Provide the [X, Y] coordinate of the cell's center where the given text is located.  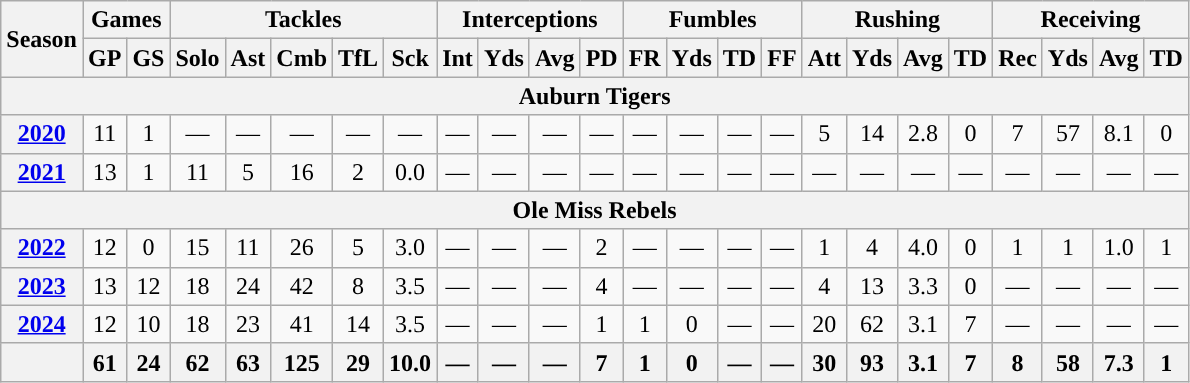
Att [824, 58]
1.0 [1118, 248]
41 [302, 324]
63 [248, 362]
Receiving [1091, 20]
Rec [1018, 58]
7.3 [1118, 362]
93 [872, 362]
Solo [198, 58]
16 [302, 172]
57 [1068, 134]
2021 [42, 172]
Interceptions [530, 20]
GS [148, 58]
3.0 [410, 248]
42 [302, 286]
Season [42, 39]
29 [358, 362]
2024 [42, 324]
58 [1068, 362]
GP [104, 58]
2.8 [924, 134]
Tackles [304, 20]
4.0 [924, 248]
Games [126, 20]
8.1 [1118, 134]
30 [824, 362]
FR [644, 58]
Int [458, 58]
23 [248, 324]
FF [782, 58]
2023 [42, 286]
Ole Miss Rebels [595, 210]
10.0 [410, 362]
Sck [410, 58]
125 [302, 362]
TfL [358, 58]
15 [198, 248]
Ast [248, 58]
3.3 [924, 286]
26 [302, 248]
0.0 [410, 172]
Rushing [898, 20]
Cmb [302, 58]
61 [104, 362]
2020 [42, 134]
Fumbles [712, 20]
2022 [42, 248]
PD [602, 58]
Auburn Tigers [595, 96]
20 [824, 324]
10 [148, 324]
